Detect which cell encompasses the target text, then output its (X, Y) center coordinate. 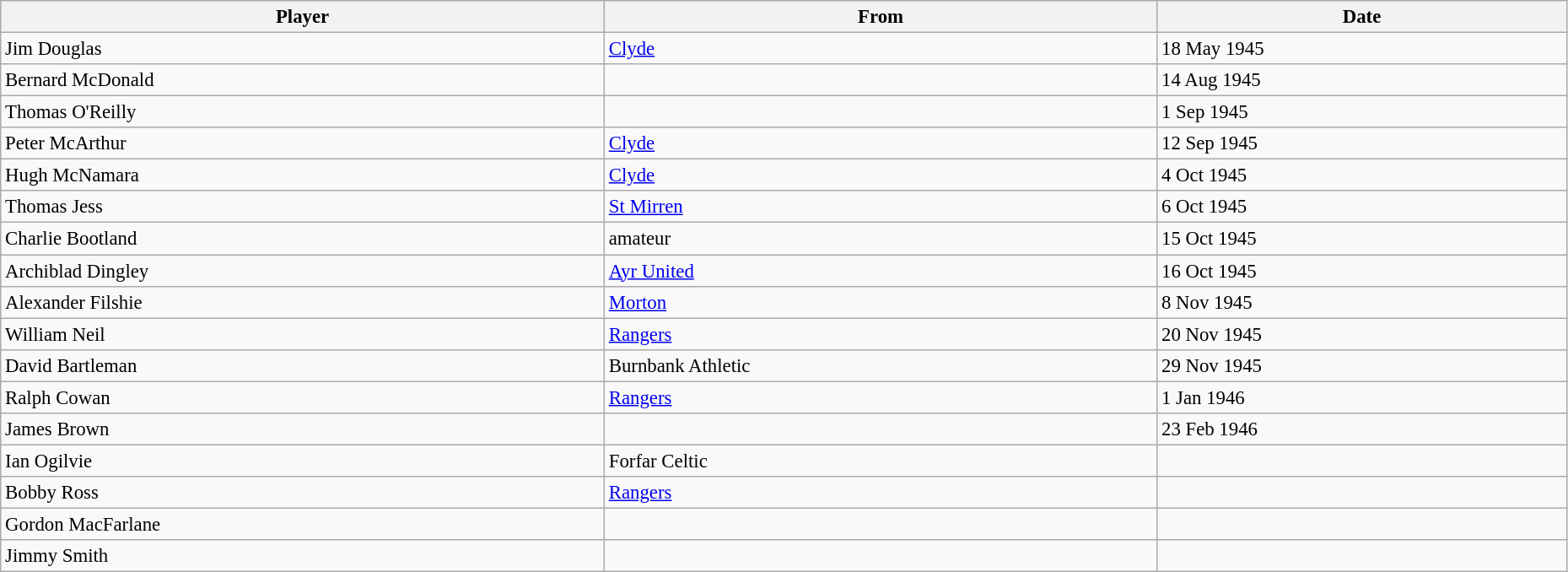
16 Oct 1945 (1362, 271)
8 Nov 1945 (1362, 302)
20 Nov 1945 (1362, 334)
Player (303, 17)
23 Feb 1946 (1362, 429)
Forfar Celtic (881, 461)
1 Sep 1945 (1362, 112)
Jimmy Smith (303, 556)
Charlie Bootland (303, 239)
Gordon MacFarlane (303, 524)
amateur (881, 239)
18 May 1945 (1362, 49)
Archiblad Dingley (303, 271)
4 Oct 1945 (1362, 175)
Thomas Jess (303, 207)
Peter McArthur (303, 143)
Morton (881, 302)
Jim Douglas (303, 49)
Bernard McDonald (303, 80)
James Brown (303, 429)
14 Aug 1945 (1362, 80)
Alexander Filshie (303, 302)
Ian Ogilvie (303, 461)
From (881, 17)
6 Oct 1945 (1362, 207)
1 Jan 1946 (1362, 397)
Ralph Cowan (303, 397)
Hugh McNamara (303, 175)
Date (1362, 17)
Burnbank Athletic (881, 365)
12 Sep 1945 (1362, 143)
William Neil (303, 334)
29 Nov 1945 (1362, 365)
David Bartleman (303, 365)
15 Oct 1945 (1362, 239)
Thomas O'Reilly (303, 112)
Bobby Ross (303, 493)
St Mirren (881, 207)
Ayr United (881, 271)
